Identify which cell holds the provided text, then report its (X, Y) central coordinate. 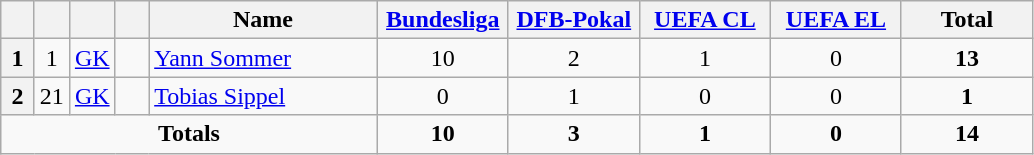
Tobias Sippel (264, 96)
Bundesliga (442, 20)
DFB-Pokal (574, 20)
14 (966, 134)
Yann Sommer (264, 58)
Name (264, 20)
3 (574, 134)
13 (966, 58)
Total (966, 20)
UEFA CL (704, 20)
UEFA EL (836, 20)
21 (52, 96)
Totals (189, 134)
